Scan for the cell matching the given text and deliver its (x, y) coordinate at center. 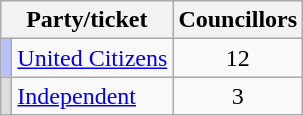
3 (238, 96)
12 (238, 58)
Independent (92, 96)
United Citizens (92, 58)
Party/ticket (87, 20)
Councillors (238, 20)
